Extract the [x, y] coordinate from the center of the cell holding the provided text.  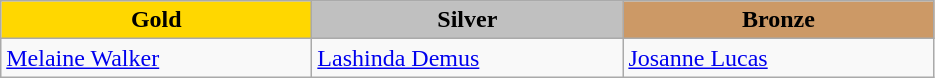
Silver [468, 20]
Lashinda Demus [468, 58]
Melaine Walker [156, 58]
Bronze [778, 20]
Gold [156, 20]
Josanne Lucas [778, 58]
